Extract the [X, Y] coordinate from the center of the cell holding the provided text.  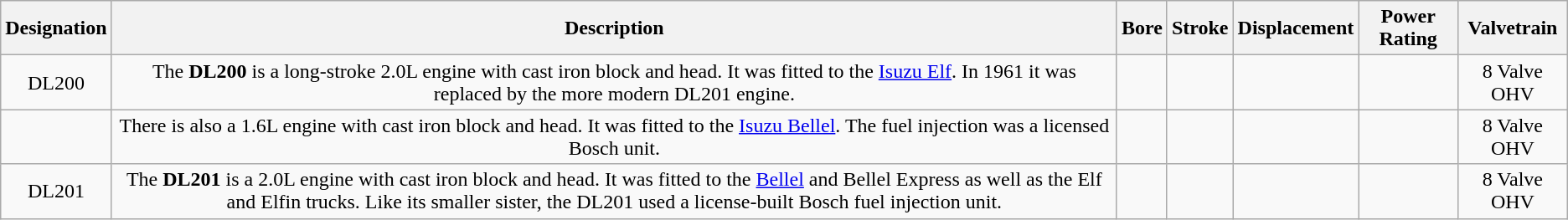
Valvetrain [1513, 28]
DL200 [56, 82]
Designation [56, 28]
Displacement [1296, 28]
Description [614, 28]
DL201 [56, 191]
Stroke [1199, 28]
Bore [1142, 28]
Power Rating [1409, 28]
There is also a 1.6L engine with cast iron block and head. It was fitted to the Isuzu Bellel. The fuel injection was a licensed Bosch unit. [614, 137]
